Return (x, y) of the center of cell containing provided text 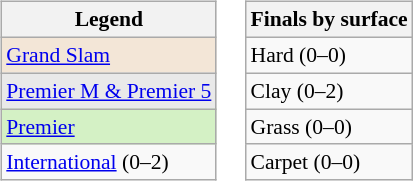
Grand Slam (108, 55)
Hard (0–0) (328, 55)
Grass (0–0) (328, 127)
Premier M & Premier 5 (108, 91)
Clay (0–2) (328, 91)
Premier (108, 127)
International (0–2) (108, 162)
Finals by surface (328, 20)
Carpet (0–0) (328, 162)
Legend (108, 20)
